Scan for the cell matching the given text and deliver its (x, y) coordinate at center. 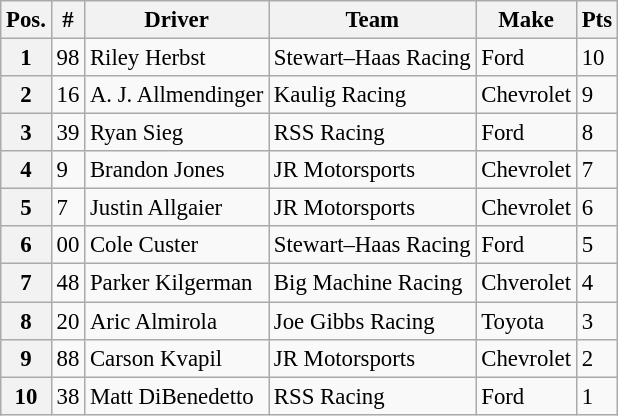
Justin Allgaier (177, 208)
20 (68, 321)
# (68, 20)
Make (526, 20)
16 (68, 95)
Kaulig Racing (372, 95)
Pos. (26, 20)
39 (68, 133)
Brandon Jones (177, 170)
Ryan Sieg (177, 133)
Matt DiBenedetto (177, 396)
Driver (177, 20)
Big Machine Racing (372, 283)
98 (68, 58)
Joe Gibbs Racing (372, 321)
38 (68, 396)
Pts (596, 20)
Parker Kilgerman (177, 283)
48 (68, 283)
Toyota (526, 321)
88 (68, 358)
Team (372, 20)
Aric Almirola (177, 321)
Riley Herbst (177, 58)
Chverolet (526, 283)
Cole Custer (177, 245)
Carson Kvapil (177, 358)
00 (68, 245)
A. J. Allmendinger (177, 95)
